Detect which cell encompasses the target text, then output its (x, y) center coordinate. 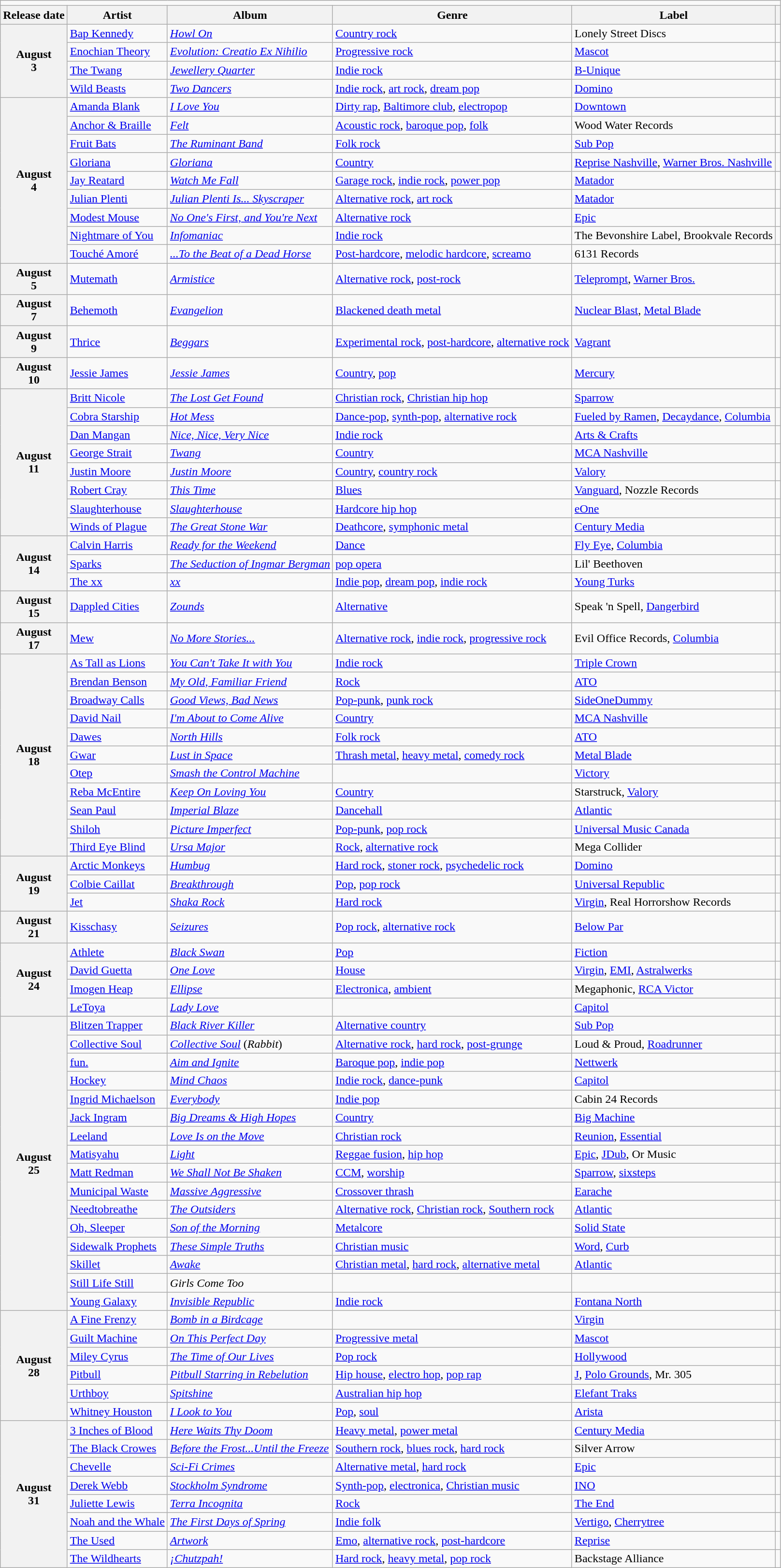
No One's First, and You're Next (250, 217)
August4 (34, 181)
Solid State (674, 1228)
Virgin, EMI, Astralwerks (674, 970)
Alternative rock, hard rock, post-grunge (452, 1044)
Indie rock, dance-punk (452, 1081)
Label (674, 15)
Gwar (117, 755)
Sean Paul (117, 810)
Dancehall (452, 810)
Skillet (117, 1265)
Mind Chaos (250, 1081)
Spitshine (250, 1393)
Julian Plenti (117, 199)
Alternative rock, post-rock (452, 279)
Pop rock (452, 1356)
August17 (34, 639)
Synth-pop, electronica, Christian music (452, 1485)
SideOneDummy (674, 700)
Otep (117, 773)
Alternative rock, Christian rock, Southern rock (452, 1210)
Imogen Heap (117, 989)
My Old, Familiar Friend (250, 682)
Fueled by Ramen, Decaydance, Columbia (674, 416)
Hard rock, stoner rock, psychedelic rock (452, 865)
Behemoth (117, 310)
House (452, 970)
Evolution: Creatio Ex Nihilio (250, 52)
Genre (452, 15)
Album (250, 15)
Christian rock (452, 1136)
The First Days of Spring (250, 1522)
Pitbull (117, 1375)
You Can't Take It with You (250, 663)
Nightmare of You (117, 236)
Picture Imperfect (250, 828)
Reggae fusion, hip hop (452, 1154)
August24 (34, 980)
Mercury (674, 373)
Pop-punk, punk rock (452, 700)
3 Inches of Blood (117, 1430)
Baroque pop, indie pop (452, 1062)
Speak 'n Spell, Dangerbird (674, 607)
pop opera (452, 564)
Reba McEntire (117, 792)
Terra Incognita (250, 1504)
Arctic Monkeys (117, 865)
Arts & Crafts (674, 435)
Wood Water Records (674, 125)
Lonely Street Discs (674, 33)
Invisible Republic (250, 1301)
Heavy metal, power metal (452, 1430)
Indie folk (452, 1522)
Julian Plenti Is... Skyscraper (250, 199)
Christian metal, hard rock, alternative metal (452, 1265)
Jewellery Quarter (250, 70)
Before the Frost...Until the Freeze (250, 1448)
August10 (34, 373)
Jack Ingram (117, 1117)
Here Waits Thy Doom (250, 1430)
xx (250, 582)
Miley Cyrus (117, 1356)
Evil Office Records, Columbia (674, 639)
Alternative (452, 607)
Collective Soul (117, 1044)
Hip house, electro hop, pop rap (452, 1375)
August31 (34, 1494)
Young Galaxy (117, 1301)
Municipal Waste (117, 1191)
August19 (34, 884)
LeToya (117, 1007)
Black Swan (250, 952)
One Love (250, 970)
Leeland (117, 1136)
Artist (117, 15)
Garage rock, indie rock, power pop (452, 180)
Lady Love (250, 1007)
August11 (34, 462)
Country, pop (452, 373)
Third Eye Blind (117, 847)
I'm About to Come Alive (250, 718)
Love Is on the Move (250, 1136)
Armistice (250, 279)
Mega Collider (674, 847)
August14 (34, 563)
Reprise Nashville, Warner Bros. Nashville (674, 162)
Indie pop, dream pop, indie rock (452, 582)
Teleprompt, Warner Bros. (674, 279)
August3 (34, 61)
Breakthrough (250, 884)
fun. (117, 1062)
Beggars (250, 342)
Starstruck, Valory (674, 792)
Wild Beasts (117, 88)
The Wildhearts (117, 1559)
Universal Republic (674, 884)
Stockholm Syndrome (250, 1485)
Kisschasy (117, 927)
Matisyahu (117, 1154)
Cabin 24 Records (674, 1099)
Jay Reatard (117, 180)
Country rock (452, 33)
Dan Mangan (117, 435)
Fruit Bats (117, 143)
Valory (674, 471)
Chevelle (117, 1467)
Thrash metal, heavy metal, comedy rock (452, 755)
Cobra Starship (117, 416)
Reunion, Essential (674, 1136)
Shaka Rock (250, 902)
Infomaniac (250, 236)
Pitbull Starring in Rebelution (250, 1375)
Watch Me Fall (250, 180)
¡Chutzpah! (250, 1559)
The xx (117, 582)
Everybody (250, 1099)
Aim and Ignite (250, 1062)
Universal Music Canada (674, 828)
Alternative rock (452, 217)
Epic, JDub, Or Music (674, 1154)
Virgin, Real Horrorshow Records (674, 902)
Still Life Still (117, 1283)
Post-hardcore, melodic hardcore, screamo (452, 254)
Mutemath (117, 279)
Hot Mess (250, 416)
No More Stories... (250, 639)
Young Turks (674, 582)
Athlete (117, 952)
August25 (34, 1163)
Christian rock, Christian hip hop (452, 398)
Needtobreathe (117, 1210)
Vertigo, Cherrytree (674, 1522)
Ready for the Weekend (250, 545)
Fontana North (674, 1301)
Alternative country (452, 1026)
Girls Come Too (250, 1283)
Two Dancers (250, 88)
Fiction (674, 952)
Keep On Loving You (250, 792)
George Strait (117, 453)
The End (674, 1504)
Urthboy (117, 1393)
Broadway Calls (117, 700)
Emo, alternative rock, post-hardcore (452, 1540)
Southern rock, blues rock, hard rock (452, 1448)
August5 (34, 279)
Son of the Morning (250, 1228)
Electronica, ambient (452, 989)
Triple Crown (674, 663)
Vagrant (674, 342)
Derek Webb (117, 1485)
Dappled Cities (117, 607)
J, Polo Grounds, Mr. 305 (674, 1375)
Victory (674, 773)
Fly Eye, Columbia (674, 545)
Matt Redman (117, 1172)
Ingrid Michaelson (117, 1099)
Massive Aggressive (250, 1191)
Whitney Houston (117, 1411)
Jet (117, 902)
Dance (452, 545)
INO (674, 1485)
Twang (250, 453)
Guilt Machine (117, 1338)
Blues (452, 490)
Sparks (117, 564)
Juliette Lewis (117, 1504)
David Guetta (117, 970)
Bap Kennedy (117, 33)
Lil' Beethoven (674, 564)
Ursa Major (250, 847)
Alternative rock, indie rock, progressive rock (452, 639)
Megaphonic, RCA Victor (674, 989)
Noah and the Whale (117, 1522)
Shiloh (117, 828)
Oh, Sleeper (117, 1228)
Colbie Caillat (117, 884)
B-Unique (674, 70)
Zounds (250, 607)
Hollywood (674, 1356)
Country, country rock (452, 471)
Dirty rap, Baltimore club, electropop (452, 107)
I Look to You (250, 1411)
Silver Arrow (674, 1448)
The Seduction of Ingmar Bergman (250, 564)
Reprise (674, 1540)
Brendan Benson (117, 682)
Christian music (452, 1246)
Evangelion (250, 310)
Dawes (117, 737)
As Tall as Lions (117, 663)
North Hills (250, 737)
Nettwerk (674, 1062)
Blitzen Trapper (117, 1026)
Howl On (250, 33)
The Used (117, 1540)
Virgin (674, 1320)
Imperial Blaze (250, 810)
The Twang (117, 70)
Ellipse (250, 989)
The Bevonshire Label, Brookvale Records (674, 236)
August9 (34, 342)
Experimental rock, post-hardcore, alternative rock (452, 342)
Smash the Control Machine (250, 773)
August7 (34, 310)
Pop rock, alternative rock (452, 927)
Alternative metal, hard rock (452, 1467)
We Shall Not Be Shaken (250, 1172)
Nice, Nice, Very Nice (250, 435)
Crossover thrash (452, 1191)
I Love You (250, 107)
Hockey (117, 1081)
Sci-Fi Crimes (250, 1467)
eOne (674, 508)
August21 (34, 927)
A Fine Frenzy (117, 1320)
Sidewalk Prophets (117, 1246)
Humbug (250, 865)
Britt Nicole (117, 398)
August15 (34, 607)
Collective Soul (Rabbit) (250, 1044)
Alternative rock, art rock (452, 199)
Pop (452, 952)
The Ruminant Band (250, 143)
...To the Beat of a Dead Horse (250, 254)
Black River Killer (250, 1026)
Hardcore hip hop (452, 508)
Arista (674, 1411)
This Time (250, 490)
Loud & Proud, Roadrunner (674, 1044)
Touché Amoré (117, 254)
Metal Blade (674, 755)
These Simple Truths (250, 1246)
Indie rock, art rock, dream pop (452, 88)
6131 Records (674, 254)
Downtown (674, 107)
Blackened death metal (452, 310)
Pop, pop rock (452, 884)
Bomb in a Birdcage (250, 1320)
Amanda Blank (117, 107)
Backstage Alliance (674, 1559)
Awake (250, 1265)
Deathcore, symphonic metal (452, 527)
Hard rock (452, 902)
August18 (34, 755)
Calvin Harris (117, 545)
Mew (117, 639)
Seizures (250, 927)
Metalcore (452, 1228)
David Nail (117, 718)
Below Par (674, 927)
Enochian Theory (117, 52)
The Outsiders (250, 1210)
The Time of Our Lives (250, 1356)
The Great Stone War (250, 527)
Nuclear Blast, Metal Blade (674, 310)
Vanguard, Nozzle Records (674, 490)
Elefant Traks (674, 1393)
The Lost Get Found (250, 398)
Winds of Plague (117, 527)
Acoustic rock, baroque pop, folk (452, 125)
Artwork (250, 1540)
Indie pop (452, 1099)
Lust in Space (250, 755)
Modest Mouse (117, 217)
Felt (250, 125)
Pop-punk, pop rock (452, 828)
Release date (34, 15)
Big Machine (674, 1117)
Good Views, Bad News (250, 700)
Earache (674, 1191)
Robert Cray (117, 490)
Sparrow, sixsteps (674, 1172)
Progressive rock (452, 52)
Word, Curb (674, 1246)
Light (250, 1154)
Anchor & Braille (117, 125)
Dance-pop, synth-pop, alternative rock (452, 416)
Thrice (117, 342)
Australian hip hop (452, 1393)
The Black Crowes (117, 1448)
August28 (34, 1366)
Progressive metal (452, 1338)
Hard rock, heavy metal, pop rock (452, 1559)
Rock, alternative rock (452, 847)
On This Perfect Day (250, 1338)
CCM, worship (452, 1172)
Big Dreams & High Hopes (250, 1117)
Sparrow (674, 398)
Pop, soul (452, 1411)
